Search for the cell housing the specified text and yield its [X, Y] center coordinate. 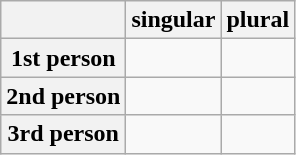
singular [174, 20]
3rd person [64, 134]
1st person [64, 58]
2nd person [64, 96]
plural [258, 20]
